Return [x, y] of the center of cell containing provided text 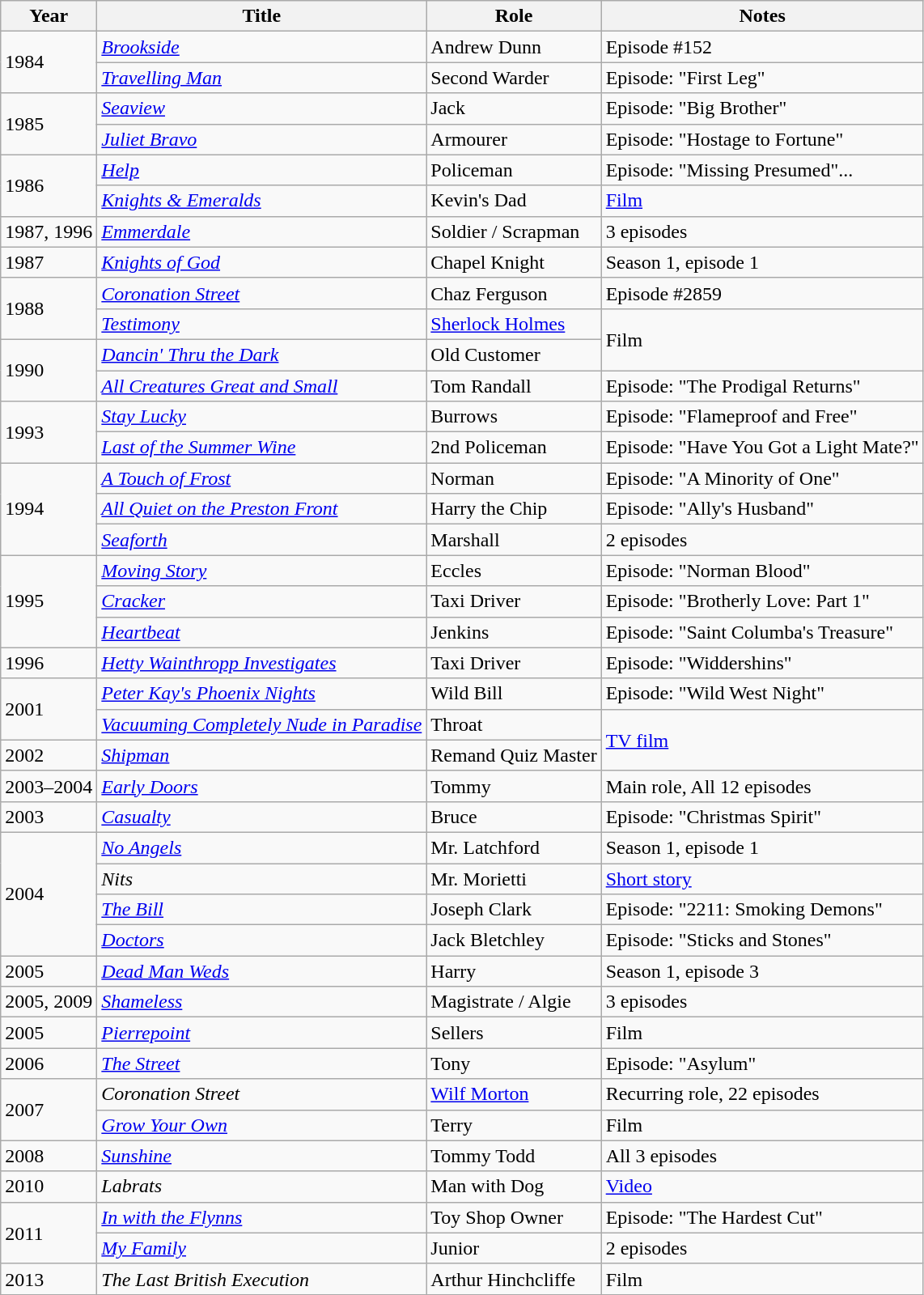
Labrats [262, 1187]
TV film [762, 740]
1988 [49, 308]
No Angels [262, 847]
Sellers [514, 1033]
Casualty [262, 817]
Dead Man Weds [262, 971]
Mr. Latchford [514, 847]
2011 [49, 1233]
Early Doors [262, 786]
2001 [49, 709]
Terry [514, 1125]
Cracker [262, 601]
Episode: "Flameproof and Free" [762, 417]
Episode: "Widdershins" [762, 663]
Brookside [262, 47]
Wild Bill [514, 694]
Mr. Morietti [514, 878]
Role [514, 16]
2004 [49, 894]
Junior [514, 1248]
Hetty Wainthropp Investigates [262, 663]
Year [49, 16]
Policeman [514, 170]
Tommy [514, 786]
Testimony [262, 324]
2010 [49, 1187]
2nd Policeman [514, 448]
2006 [49, 1064]
Help [262, 170]
Grow Your Own [262, 1125]
Marshall [514, 540]
1984 [49, 62]
Bruce [514, 817]
Episode: "Asylum" [762, 1064]
Man with Dog [514, 1187]
Tommy Todd [514, 1156]
Chaz Ferguson [514, 293]
2005, 2009 [49, 1002]
Kevin's Dad [514, 201]
Travelling Man [262, 78]
Shipman [262, 755]
All Creatures Great and Small [262, 386]
Old Customer [514, 355]
Eccles [514, 571]
1987 [49, 262]
Soldier / Scrapman [514, 231]
1990 [49, 370]
Burrows [514, 417]
Seaview [262, 108]
2013 [49, 1279]
1995 [49, 601]
Episode: "A Minority of One" [762, 478]
Stay Lucky [262, 417]
Chapel Knight [514, 262]
The Bill [262, 910]
Main role, All 12 episodes [762, 786]
Episode: "First Leg" [762, 78]
Jack [514, 108]
Last of the Summer Wine [262, 448]
Harry [514, 971]
Magistrate / Algie [514, 1002]
Wilf Morton [514, 1094]
Joseph Clark [514, 910]
Seaforth [262, 540]
Emmerdale [262, 231]
Dancin' Thru the Dark [262, 355]
Peter Kay's Phoenix Nights [262, 694]
All Quiet on the Preston Front [262, 509]
In with the Flynns [262, 1217]
Notes [762, 16]
Second Warder [514, 78]
1994 [49, 509]
Episode #152 [762, 47]
Episode #2859 [762, 293]
Harry the Chip [514, 509]
Vacuuming Completely Nude in Paradise [262, 724]
Episode: "Big Brother" [762, 108]
Juliet Bravo [262, 139]
Heartbeat [262, 632]
Title [262, 16]
Doctors [262, 940]
Andrew Dunn [514, 47]
1987, 1996 [49, 231]
1996 [49, 663]
The Street [262, 1064]
Knights of God [262, 262]
Episode: "Hostage to Fortune" [762, 139]
A Touch of Frost [262, 478]
2002 [49, 755]
Jack Bletchley [514, 940]
Episode: "Ally's Husband" [762, 509]
Episode: "The Prodigal Returns" [762, 386]
Season 1, episode 3 [762, 971]
Toy Shop Owner [514, 1217]
Shameless [262, 1002]
Episode: "The Hardest Cut" [762, 1217]
Norman [514, 478]
Sherlock Holmes [514, 324]
Arthur Hinchcliffe [514, 1279]
Episode: "2211: Smoking Demons" [762, 910]
Pierrepoint [262, 1033]
Episode: "Brotherly Love: Part 1" [762, 601]
2007 [49, 1110]
2008 [49, 1156]
Episode: "Missing Presumed"... [762, 170]
The Last British Execution [262, 1279]
Recurring role, 22 episodes [762, 1094]
Video [762, 1187]
Sunshine [262, 1156]
Nits [262, 878]
1986 [49, 185]
1993 [49, 432]
Tom Randall [514, 386]
Jenkins [514, 632]
Moving Story [262, 571]
2003 [49, 817]
Armourer [514, 139]
Episode: "Wild West Night" [762, 694]
Knights & Emeralds [262, 201]
2003–2004 [49, 786]
All 3 episodes [762, 1156]
My Family [262, 1248]
Episode: "Christmas Spirit" [762, 817]
Throat [514, 724]
Tony [514, 1064]
Episode: "Have You Got a Light Mate?" [762, 448]
Episode: "Saint Columba's Treasure" [762, 632]
Episode: "Sticks and Stones" [762, 940]
Remand Quiz Master [514, 755]
1985 [49, 124]
Short story [762, 878]
Episode: "Norman Blood" [762, 571]
